From the cell containing the given text, extract its center point as (x, y) coordinate. 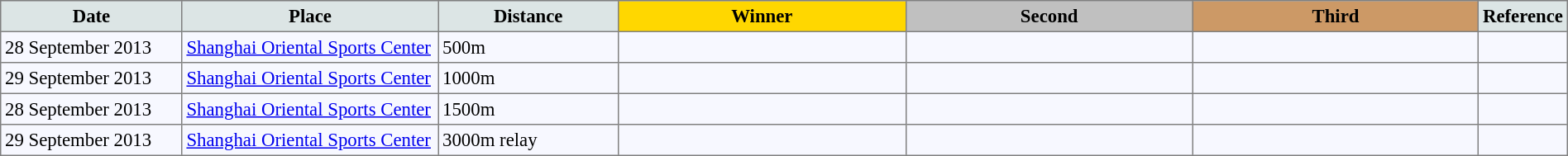
Date (91, 17)
Distance (528, 17)
Third (1335, 17)
1500m (528, 109)
1000m (528, 78)
500m (528, 47)
Reference (1523, 17)
Second (1049, 17)
Winner (762, 17)
Place (310, 17)
3000m relay (528, 140)
